Locate the cell with the specified text and output its [x, y] center coordinate. 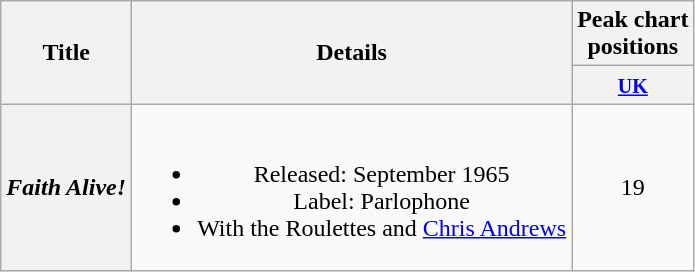
Title [66, 52]
Faith Alive! [66, 188]
UK [633, 85]
Peak chartpositions [633, 34]
Details [352, 52]
Released: September 1965Label: ParlophoneWith the Roulettes and Chris Andrews [352, 188]
19 [633, 188]
